Output the (X, Y) coordinate of the center of the cell containing the given text.  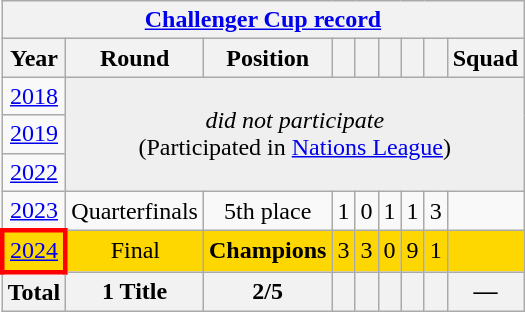
Position (267, 58)
did not participate(Participated in Nations League) (295, 134)
Quarterfinals (135, 211)
Round (135, 58)
2019 (34, 134)
5th place (267, 211)
Total (34, 292)
Challenger Cup record (262, 20)
2023 (34, 211)
2024 (34, 252)
9 (412, 252)
— (485, 292)
2/5 (267, 292)
2018 (34, 96)
Squad (485, 58)
Year (34, 58)
Final (135, 252)
1 Title (135, 292)
2022 (34, 172)
Champions (267, 252)
